Find where the given text appears and provide that cell's center as [x, y] coordinate. 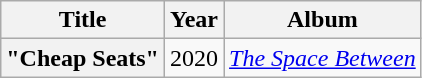
The Space Between [323, 58]
Album [323, 20]
Title [83, 20]
"Cheap Seats" [83, 58]
Year [194, 20]
2020 [194, 58]
